Extract the (X, Y) coordinate from the center of the cell holding the provided text.  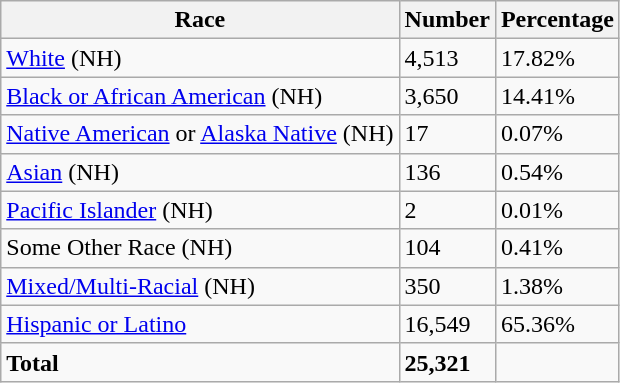
104 (447, 248)
16,549 (447, 324)
25,321 (447, 362)
17 (447, 134)
2 (447, 210)
Percentage (557, 20)
350 (447, 286)
Hispanic or Latino (200, 324)
65.36% (557, 324)
Black or African American (NH) (200, 96)
4,513 (447, 58)
Total (200, 362)
1.38% (557, 286)
White (NH) (200, 58)
0.01% (557, 210)
3,650 (447, 96)
Race (200, 20)
0.54% (557, 172)
Native American or Alaska Native (NH) (200, 134)
Some Other Race (NH) (200, 248)
136 (447, 172)
14.41% (557, 96)
Pacific Islander (NH) (200, 210)
0.07% (557, 134)
0.41% (557, 248)
17.82% (557, 58)
Number (447, 20)
Asian (NH) (200, 172)
Mixed/Multi-Racial (NH) (200, 286)
